For the text-containing cell, return its midpoint in (X, Y) coordinate format. 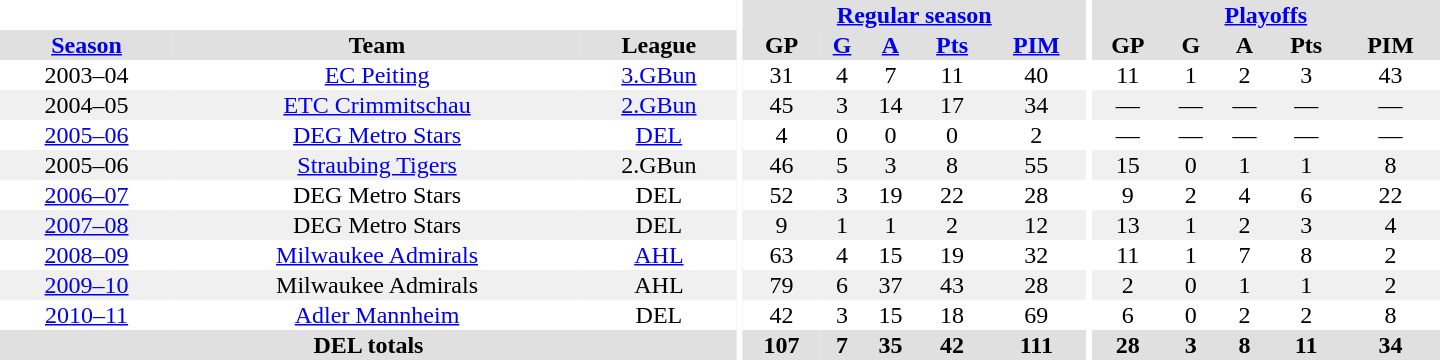
69 (1036, 315)
40 (1036, 75)
45 (782, 105)
5 (842, 165)
111 (1036, 345)
52 (782, 195)
2004–05 (86, 105)
35 (891, 345)
31 (782, 75)
107 (782, 345)
ETC Crimmitschau (377, 105)
32 (1036, 255)
DEL totals (368, 345)
Regular season (914, 15)
13 (1128, 225)
55 (1036, 165)
63 (782, 255)
17 (952, 105)
2006–07 (86, 195)
79 (782, 285)
Team (377, 45)
Playoffs (1266, 15)
Adler Mannheim (377, 315)
2003–04 (86, 75)
46 (782, 165)
2008–09 (86, 255)
14 (891, 105)
2010–11 (86, 315)
18 (952, 315)
EC Peiting (377, 75)
2007–08 (86, 225)
League (659, 45)
3.GBun (659, 75)
37 (891, 285)
2009–10 (86, 285)
12 (1036, 225)
Season (86, 45)
Straubing Tigers (377, 165)
